Locate the cell with the specified text and output its (x, y) center coordinate. 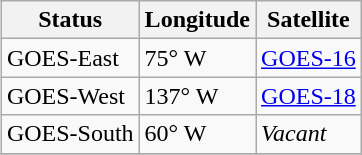
60° W (197, 134)
75° W (197, 58)
GOES-18 (309, 96)
Longitude (197, 20)
GOES-West (70, 96)
GOES-16 (309, 58)
Status (70, 20)
137° W (197, 96)
Vacant (309, 134)
Satellite (309, 20)
GOES-East (70, 58)
GOES-South (70, 134)
